Provide the [X, Y] coordinate of the cell's center where the given text is located.  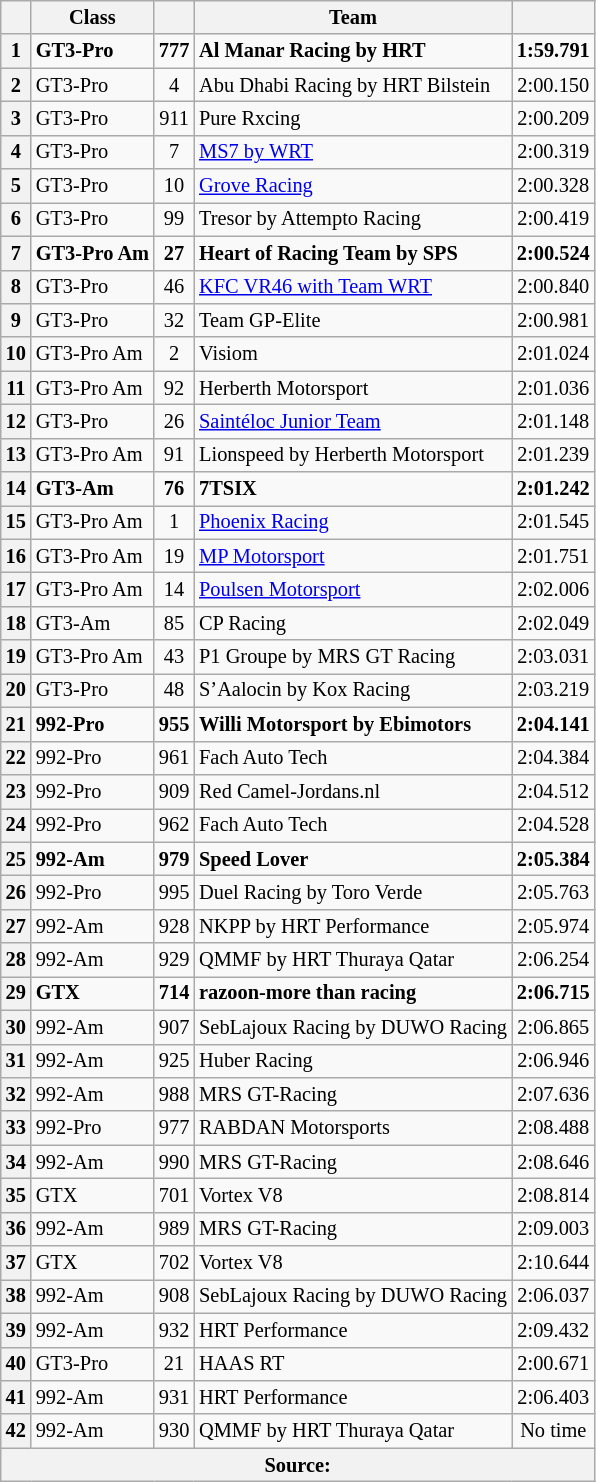
2:06.946 [554, 1061]
Herberth Motorsport [353, 388]
955 [174, 724]
907 [174, 1027]
979 [174, 859]
P1 Groupe by MRS GT Racing [353, 657]
2:07.636 [554, 1094]
2:01.242 [554, 489]
22 [16, 758]
11 [16, 388]
40 [16, 1364]
Class [92, 17]
2:04.384 [554, 758]
702 [174, 1263]
2:06.715 [554, 993]
925 [174, 1061]
2:00.840 [554, 287]
911 [174, 118]
Visiom [353, 354]
2:08.488 [554, 1128]
Red Camel-Jordans.nl [353, 791]
Abu Dhabi Racing by HRT Bilstein [353, 85]
13 [16, 455]
25 [16, 859]
2:00.209 [554, 118]
MS7 by WRT [353, 152]
9 [16, 320]
2:08.814 [554, 1195]
NKPP by HRT Performance [353, 926]
2:04.512 [554, 791]
930 [174, 1431]
961 [174, 758]
6 [16, 219]
2:05.974 [554, 926]
2:00.524 [554, 253]
48 [174, 690]
24 [16, 825]
2:05.763 [554, 892]
MP Motorsport [353, 556]
7TSIX [353, 489]
RABDAN Motorsports [353, 1128]
No time [554, 1431]
2:10.644 [554, 1263]
2:09.432 [554, 1330]
91 [174, 455]
12 [16, 421]
2:02.006 [554, 589]
Tresor by Attempto Racing [353, 219]
8 [16, 287]
36 [16, 1229]
2:01.239 [554, 455]
2:04.528 [554, 825]
Phoenix Racing [353, 522]
37 [16, 1263]
2:03.219 [554, 690]
2:06.865 [554, 1027]
23 [16, 791]
2:00.319 [554, 152]
KFC VR46 with Team WRT [353, 287]
Heart of Racing Team by SPS [353, 253]
989 [174, 1229]
Al Manar Racing by HRT [353, 51]
995 [174, 892]
2:08.646 [554, 1162]
3 [16, 118]
Pure Rxcing [353, 118]
Poulsen Motorsport [353, 589]
2:01.036 [554, 388]
38 [16, 1296]
92 [174, 388]
CP Racing [353, 623]
Source: [298, 1465]
30 [16, 1027]
977 [174, 1128]
2:00.981 [554, 320]
Grove Racing [353, 186]
Saintéloc Junior Team [353, 421]
HAAS RT [353, 1364]
razoon-more than racing [353, 993]
17 [16, 589]
2:06.254 [554, 960]
2:03.031 [554, 657]
2:06.037 [554, 1296]
Duel Racing by Toro Verde [353, 892]
29 [16, 993]
16 [16, 556]
2:04.141 [554, 724]
929 [174, 960]
932 [174, 1330]
31 [16, 1061]
S’Aalocin by Kox Racing [353, 690]
2:01.751 [554, 556]
34 [16, 1162]
Huber Racing [353, 1061]
2:00.150 [554, 85]
701 [174, 1195]
46 [174, 287]
Team [353, 17]
2:01.148 [554, 421]
1:59.791 [554, 51]
990 [174, 1162]
43 [174, 657]
15 [16, 522]
Willi Motorsport by Ebimotors [353, 724]
Lionspeed by Herberth Motorsport [353, 455]
85 [174, 623]
76 [174, 489]
962 [174, 825]
2:00.419 [554, 219]
41 [16, 1397]
931 [174, 1397]
5 [16, 186]
42 [16, 1431]
2:00.671 [554, 1364]
777 [174, 51]
928 [174, 926]
908 [174, 1296]
39 [16, 1330]
2:01.545 [554, 522]
Team GP-Elite [353, 320]
2:09.003 [554, 1229]
28 [16, 960]
35 [16, 1195]
20 [16, 690]
909 [174, 791]
2:01.024 [554, 354]
2:06.403 [554, 1397]
33 [16, 1128]
Speed Lover [353, 859]
18 [16, 623]
99 [174, 219]
714 [174, 993]
2:00.328 [554, 186]
988 [174, 1094]
2:02.049 [554, 623]
2:05.384 [554, 859]
